Capture the cell that displays the provided text and extract its (x, y) central coordinate. 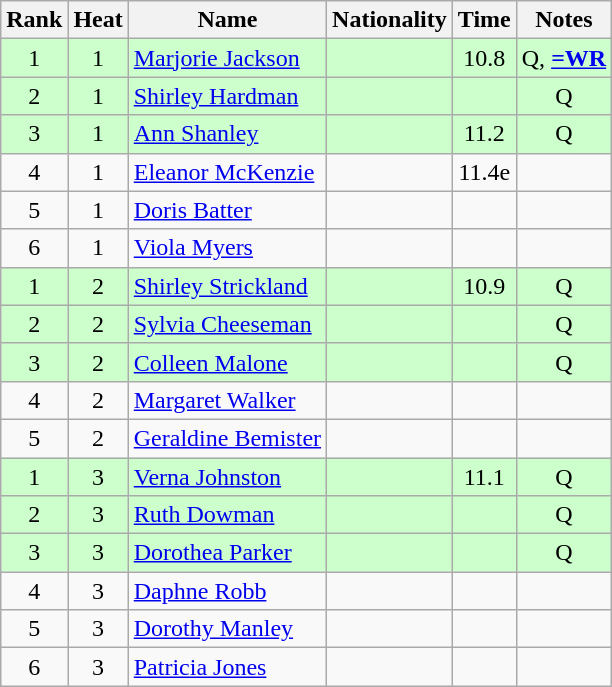
Sylvia Cheeseman (227, 324)
Dorothea Parker (227, 553)
10.9 (484, 286)
Verna Johnston (227, 477)
Colleen Malone (227, 362)
Dorothy Manley (227, 629)
10.8 (484, 58)
Geraldine Bemister (227, 438)
Patricia Jones (227, 667)
Shirley Strickland (227, 286)
Nationality (390, 20)
Marjorie Jackson (227, 58)
11.2 (484, 134)
Heat (98, 20)
Name (227, 20)
Q, =WR (564, 58)
Shirley Hardman (227, 96)
11.1 (484, 477)
Rank (34, 20)
Eleanor McKenzie (227, 172)
Margaret Walker (227, 400)
Ann Shanley (227, 134)
Time (484, 20)
Ruth Dowman (227, 515)
Daphne Robb (227, 591)
Doris Batter (227, 210)
11.4e (484, 172)
Notes (564, 20)
Viola Myers (227, 248)
